Extract the [X, Y] coordinate from the center of the cell holding the provided text.  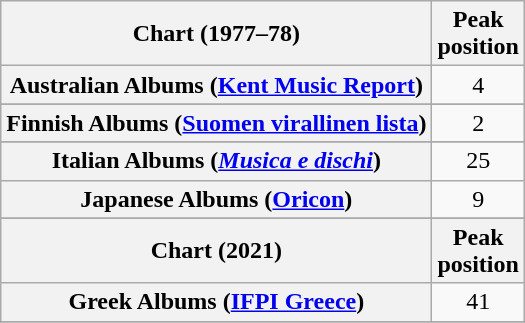
9 [478, 199]
Greek Albums (IFPI Greece) [216, 302]
Japanese Albums (Oricon) [216, 199]
Chart (1977–78) [216, 34]
Finnish Albums (Suomen virallinen lista) [216, 123]
2 [478, 123]
Australian Albums (Kent Music Report) [216, 85]
4 [478, 85]
25 [478, 161]
Italian Albums (Musica e dischi) [216, 161]
41 [478, 302]
Chart (2021) [216, 250]
